Provide the (x, y) coordinate of the cell's center where the given text is located.  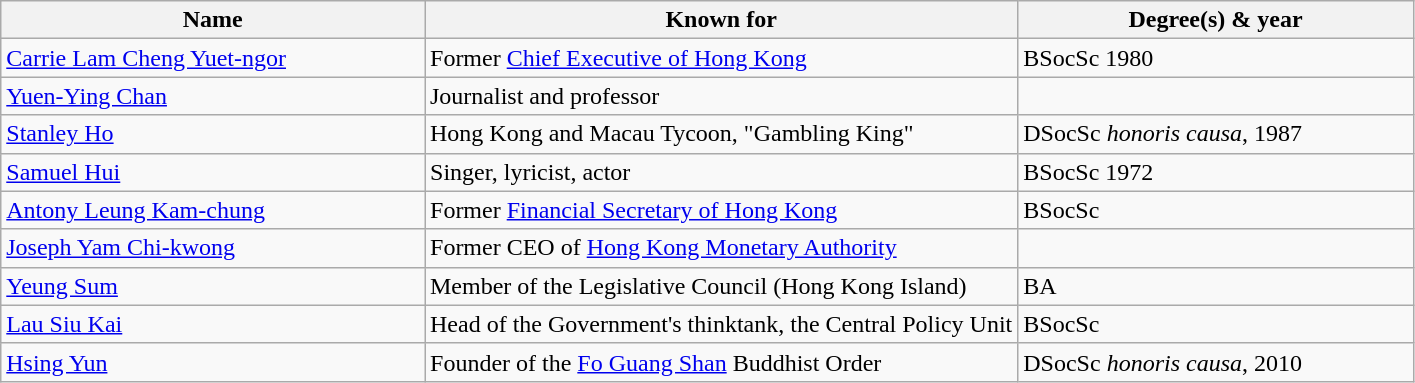
Former Financial Secretary of Hong Kong (720, 210)
Journalist and professor (720, 96)
Joseph Yam Chi-kwong (213, 248)
BA (1216, 286)
Head of the Government's thinktank, the Central Policy Unit (720, 324)
BSocSc 1972 (1216, 172)
Hsing Yun (213, 362)
Member of the Legislative Council (Hong Kong Island) (720, 286)
Name (213, 20)
DSocSc honoris causa, 1987 (1216, 134)
DSocSc honoris causa, 2010 (1216, 362)
Founder of the Fo Guang Shan Buddhist Order (720, 362)
Stanley Ho (213, 134)
BSocSc 1980 (1216, 58)
Former CEO of Hong Kong Monetary Authority (720, 248)
Degree(s) & year (1216, 20)
Samuel Hui (213, 172)
Yuen-Ying Chan (213, 96)
Known for (720, 20)
Lau Siu Kai (213, 324)
Yeung Sum (213, 286)
Former Chief Executive of Hong Kong (720, 58)
Singer, lyricist, actor (720, 172)
Carrie Lam Cheng Yuet-ngor (213, 58)
Hong Kong and Macau Tycoon, "Gambling King" (720, 134)
Antony Leung Kam-chung (213, 210)
